Identify which cell holds the provided text, then report its [x, y] central coordinate. 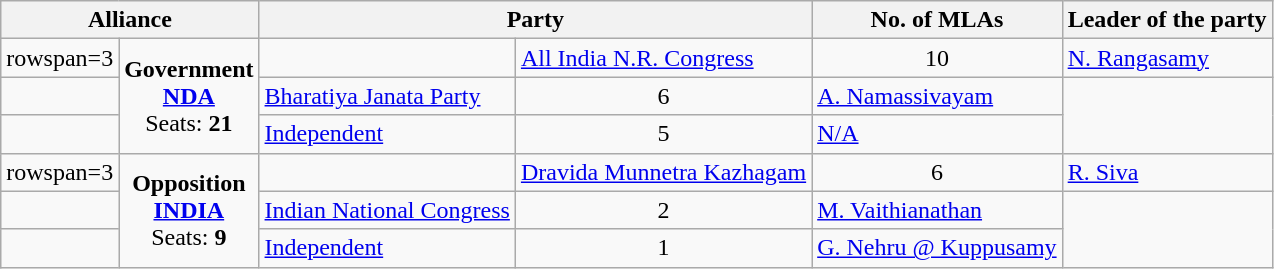
A. Namassivayam [937, 96]
1 [663, 248]
Bharatiya Janata Party [387, 96]
G. Nehru @ Kuppusamy [937, 248]
M. Vaithianathan [937, 210]
All India N.R. Congress [663, 58]
N. Rangasamy [1167, 58]
Alliance [130, 20]
N/A [937, 134]
Dravida Munnetra Kazhagam [663, 172]
5 [663, 134]
2 [663, 210]
Leader of the party [1167, 20]
No. of MLAs [937, 20]
Indian National Congress [387, 210]
10 [937, 58]
R. Siva [1167, 172]
OppositionINDIASeats: 9 [189, 210]
Party [536, 20]
GovernmentNDASeats: 21 [189, 96]
